Return [x, y] of the center of cell containing provided text 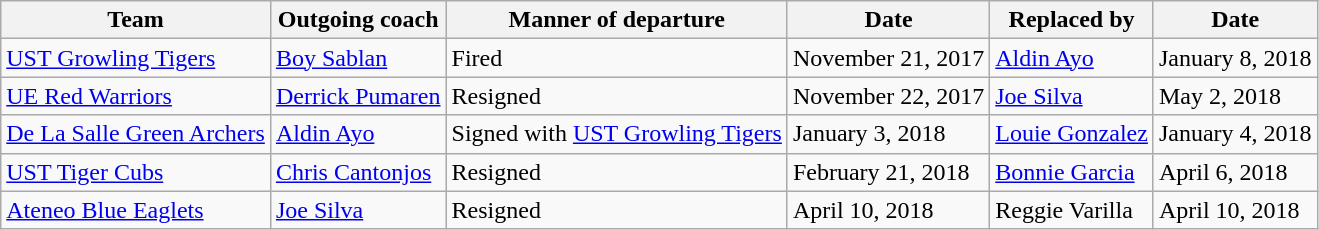
Signed with UST Growling Tigers [616, 134]
Reggie Varilla [1072, 210]
UST Tiger Cubs [136, 172]
Bonnie Garcia [1072, 172]
November 21, 2017 [888, 58]
UE Red Warriors [136, 96]
Louie Gonzalez [1072, 134]
Boy Sablan [358, 58]
De La Salle Green Archers [136, 134]
January 3, 2018 [888, 134]
January 4, 2018 [1235, 134]
Ateneo Blue Eaglets [136, 210]
Team [136, 20]
UST Growling Tigers [136, 58]
April 6, 2018 [1235, 172]
Chris Cantonjos [358, 172]
February 21, 2018 [888, 172]
Replaced by [1072, 20]
Fired [616, 58]
Derrick Pumaren [358, 96]
November 22, 2017 [888, 96]
Manner of departure [616, 20]
May 2, 2018 [1235, 96]
January 8, 2018 [1235, 58]
Outgoing coach [358, 20]
